Output the (x, y) coordinate of the center of the cell containing the given text.  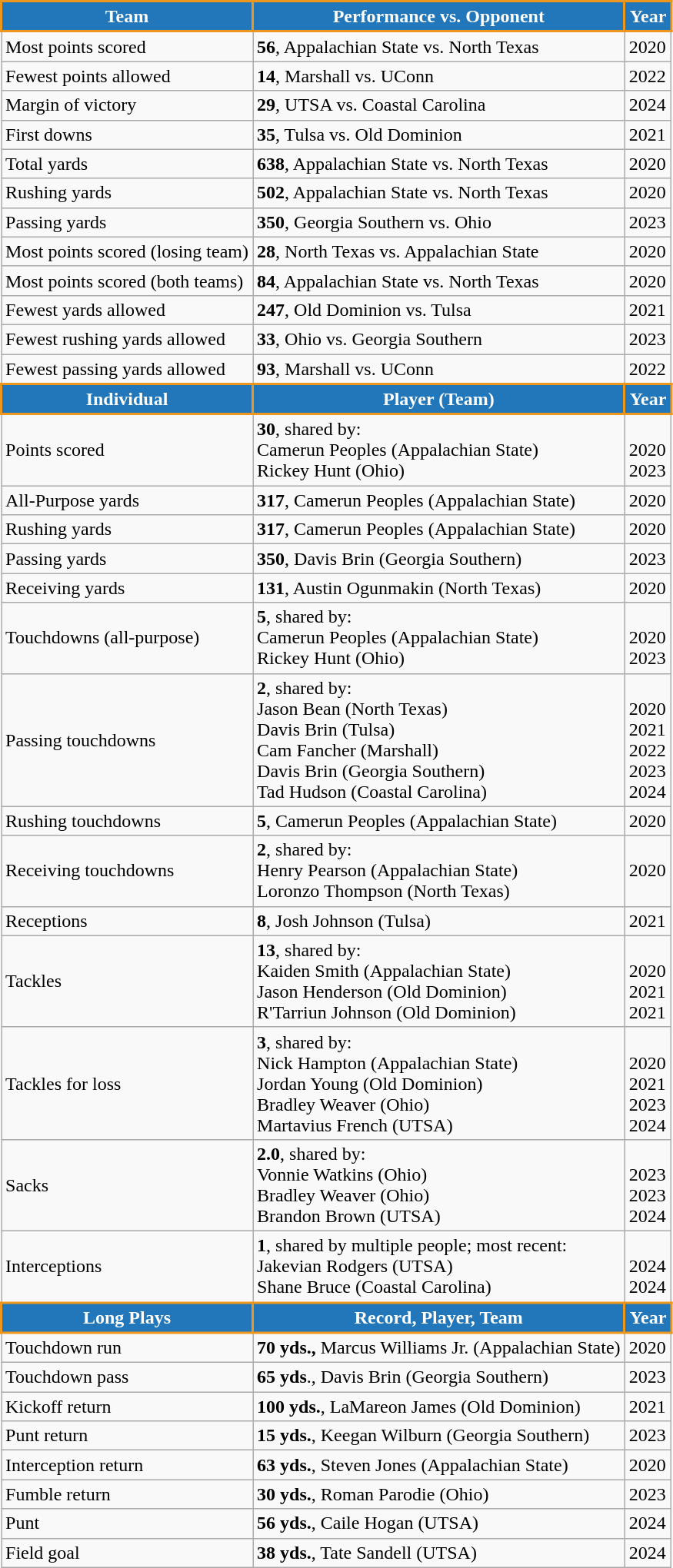
Rushing touchdowns (128, 821)
Fewest rushing yards allowed (128, 339)
Punt (128, 1523)
2, shared by:Jason Bean (North Texas)Davis Brin (Tulsa)Cam Fancher (Marshall)Davis Brin (Georgia Southern)Tad Hudson (Coastal Carolina) (439, 739)
Performance vs. Opponent (439, 17)
Receiving touchdowns (128, 871)
Margin of victory (128, 105)
Points scored (128, 450)
350, Davis Brin (Georgia Southern) (439, 559)
5, Camerun Peoples (Appalachian State) (439, 821)
Long Plays (128, 1317)
3, shared by:Nick Hampton (Appalachian State)Jordan Young (Old Dominion)Bradley Weaver (Ohio)Martavius French (UTSA) (439, 1083)
8, Josh Johnson (Tulsa) (439, 921)
56 yds., Caile Hogan (UTSA) (439, 1523)
202320232024 (648, 1185)
Touchdown pass (128, 1377)
20202021202220232024 (648, 739)
30 yds., Roman Parodie (Ohio) (439, 1494)
28, North Texas vs. Appalachian State (439, 251)
202020212021 (648, 981)
29, UTSA vs. Coastal Carolina (439, 105)
Kickoff return (128, 1407)
Most points scored (both teams) (128, 281)
First downs (128, 135)
70 yds., Marcus Williams Jr. (Appalachian State) (439, 1348)
Passing touchdowns (128, 739)
Most points scored (128, 46)
5, shared by:Camerun Peoples (Appalachian State)Rickey Hunt (Ohio) (439, 638)
Interception return (128, 1465)
Fewest passing yards allowed (128, 369)
35, Tulsa vs. Old Dominion (439, 135)
Fewest points allowed (128, 76)
Punt return (128, 1436)
84, Appalachian State vs. North Texas (439, 281)
33, Ohio vs. Georgia Southern (439, 339)
Team (128, 17)
All-Purpose yards (128, 500)
14, Marshall vs. UConn (439, 76)
20242024 (648, 1267)
Field goal (128, 1553)
56, Appalachian State vs. North Texas (439, 46)
247, Old Dominion vs. Tulsa (439, 310)
15 yds., Keegan Wilburn (Georgia Southern) (439, 1436)
Most points scored (losing team) (128, 251)
1, shared by multiple people; most recent:Jakevian Rodgers (UTSA)Shane Bruce (Coastal Carolina) (439, 1267)
Sacks (128, 1185)
502, Appalachian State vs. North Texas (439, 193)
93, Marshall vs. UConn (439, 369)
2020202120232024 (648, 1083)
131, Austin Ogunmakin (North Texas) (439, 588)
100 yds., LaMareon James (Old Dominion) (439, 1407)
Tackles (128, 981)
350, Georgia Southern vs. Ohio (439, 222)
Receiving yards (128, 588)
Player (Team) (439, 399)
Individual (128, 399)
Interceptions (128, 1267)
2.0, shared by:Vonnie Watkins (Ohio)Bradley Weaver (Ohio)Brandon Brown (UTSA) (439, 1185)
Receptions (128, 921)
38 yds., Tate Sandell (UTSA) (439, 1553)
2, shared by:Henry Pearson (Appalachian State)Loronzo Thompson (North Texas) (439, 871)
Tackles for loss (128, 1083)
Fewest yards allowed (128, 310)
Touchdowns (all-purpose) (128, 638)
63 yds., Steven Jones (Appalachian State) (439, 1465)
65 yds., Davis Brin (Georgia Southern) (439, 1377)
Record, Player, Team (439, 1317)
Total yards (128, 164)
638, Appalachian State vs. North Texas (439, 164)
13, shared by:Kaiden Smith (Appalachian State)Jason Henderson (Old Dominion)R'Tarriun Johnson (Old Dominion) (439, 981)
Touchdown run (128, 1348)
30, shared by:Camerun Peoples (Appalachian State)Rickey Hunt (Ohio) (439, 450)
Fumble return (128, 1494)
